Scan for the cell matching the given text and deliver its [X, Y] coordinate at center. 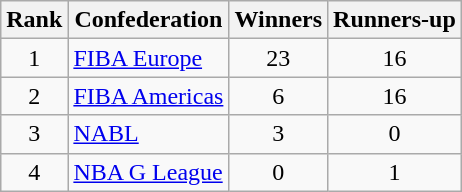
FIBA Americas [148, 96]
2 [34, 96]
Confederation [148, 20]
FIBA Europe [148, 58]
23 [278, 58]
NBA G League [148, 172]
Rank [34, 20]
4 [34, 172]
NABL [148, 134]
Runners-up [395, 20]
6 [278, 96]
Winners [278, 20]
